Return (X, Y) of the center of cell containing provided text 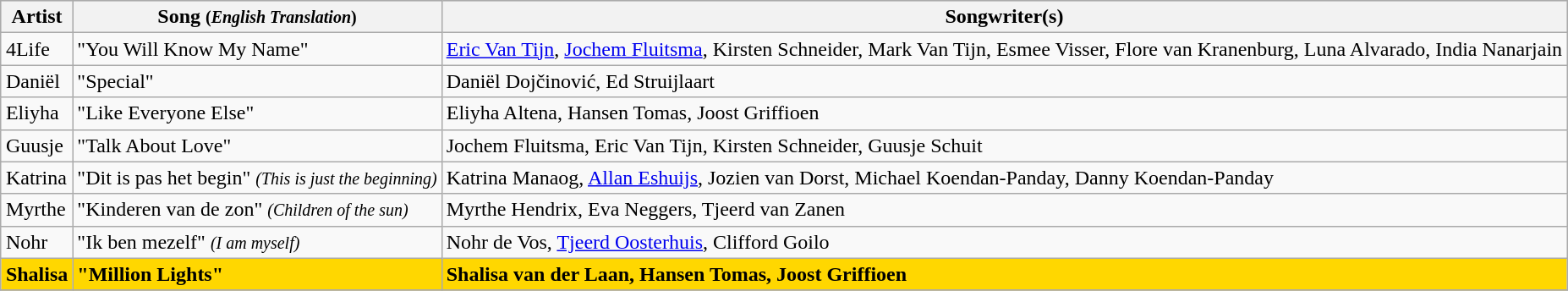
Shalisa van der Laan, Hansen Tomas, Joost Griffioen (1004, 274)
Myrthe (36, 210)
Guusje (36, 145)
"Talk About Love" (257, 145)
4Life (36, 49)
Eric Van Tijn, Jochem Fluitsma, Kirsten Schneider, Mark Van Tijn, Esmee Visser, Flore van Kranenburg, Luna Alvarado, India Nanarjain (1004, 49)
Daniël (36, 81)
Katrina (36, 178)
Eliyha Altena, Hansen Tomas, Joost Griffioen (1004, 113)
Jochem Fluitsma, Eric Van Tijn, Kirsten Schneider, Guusje Schuit (1004, 145)
"Million Lights" (257, 274)
Myrthe Hendrix, Eva Neggers, Tjeerd van Zanen (1004, 210)
"Like Everyone Else" (257, 113)
Katrina Manaog, Allan Eshuijs, Jozien van Dorst, Michael Koendan-Panday, Danny Koendan-Panday (1004, 178)
Nohr de Vos, Tjeerd Oosterhuis, Clifford Goilo (1004, 242)
"You Will Know My Name" (257, 49)
"Ik ben mezelf" (I am myself) (257, 242)
Songwriter(s) (1004, 17)
Song (English Translation) (257, 17)
"Dit is pas het begin" (This is just the beginning) (257, 178)
Nohr (36, 242)
Shalisa (36, 274)
Eliyha (36, 113)
Artist (36, 17)
Daniël Dojčinović, Ed Struijlaart (1004, 81)
"Special" (257, 81)
"Kinderen van de zon" (Children of the sun) (257, 210)
